From the cell containing the given text, extract its center point as (X, Y) coordinate. 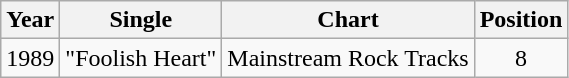
Single (141, 20)
1989 (30, 58)
Mainstream Rock Tracks (348, 58)
Year (30, 20)
"Foolish Heart" (141, 58)
8 (521, 58)
Chart (348, 20)
Position (521, 20)
